Return the [X, Y] coordinate for the center point of the cell that contains the specified text.  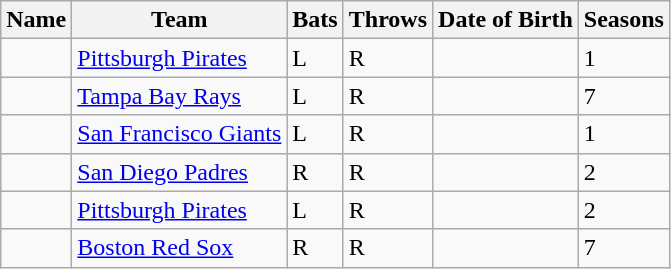
Date of Birth [506, 20]
Name [36, 20]
Throws [388, 20]
Bats [315, 20]
Boston Red Sox [180, 248]
Seasons [624, 20]
Tampa Bay Rays [180, 96]
San Francisco Giants [180, 134]
Team [180, 20]
San Diego Padres [180, 172]
